Search for the cell housing the specified text and yield its (X, Y) center coordinate. 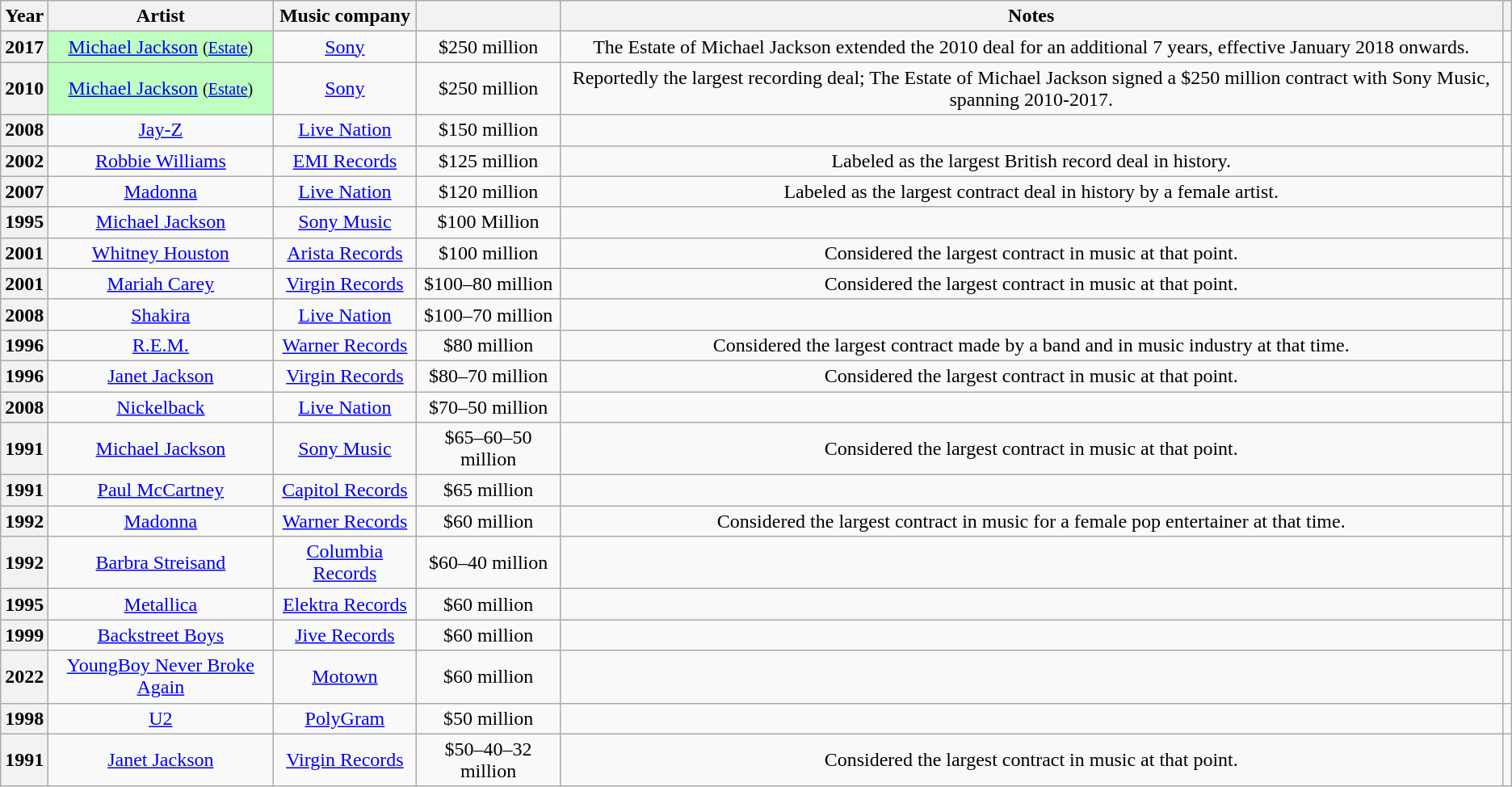
Metallica (161, 604)
Considered the largest contract made by a band and in music industry at that time. (1031, 345)
EMI Records (345, 161)
Labeled as the largest British record deal in history. (1031, 161)
$65 million (488, 490)
Nickelback (161, 406)
$100 million (488, 253)
$70–50 million (488, 406)
$100–80 million (488, 284)
1998 (24, 718)
2017 (24, 47)
$100 Million (488, 222)
Columbia Records (345, 562)
Elektra Records (345, 604)
The Estate of Michael Jackson extended the 2010 deal for an additional 7 years, effective January 2018 onwards. (1031, 47)
$80 million (488, 345)
Barbra Streisand (161, 562)
Paul McCartney (161, 490)
$65–60–50 million (488, 449)
2022 (24, 677)
Notes (1031, 16)
Music company (345, 16)
Year (24, 16)
Artist (161, 16)
Whitney Houston (161, 253)
Jay-Z (161, 130)
Reportedly the largest recording deal; The Estate of Michael Jackson signed a $250 million contract with Sony Music, spanning 2010-2017. (1031, 89)
$125 million (488, 161)
Capitol Records (345, 490)
Jive Records (345, 635)
2010 (24, 89)
$150 million (488, 130)
Arista Records (345, 253)
$60–40 million (488, 562)
Robbie Williams (161, 161)
R.E.M. (161, 345)
Backstreet Boys (161, 635)
$120 million (488, 191)
2002 (24, 161)
Labeled as the largest contract deal in history by a female artist. (1031, 191)
YoungBoy Never Broke Again (161, 677)
$80–70 million (488, 376)
PolyGram (345, 718)
2007 (24, 191)
$100–70 million (488, 314)
Considered the largest contract in music for a female pop entertainer at that time. (1031, 521)
$50 million (488, 718)
Mariah Carey (161, 284)
1999 (24, 635)
$50–40–32 million (488, 760)
U2 (161, 718)
Shakira (161, 314)
Motown (345, 677)
